Return [x, y] of the center of cell containing provided text 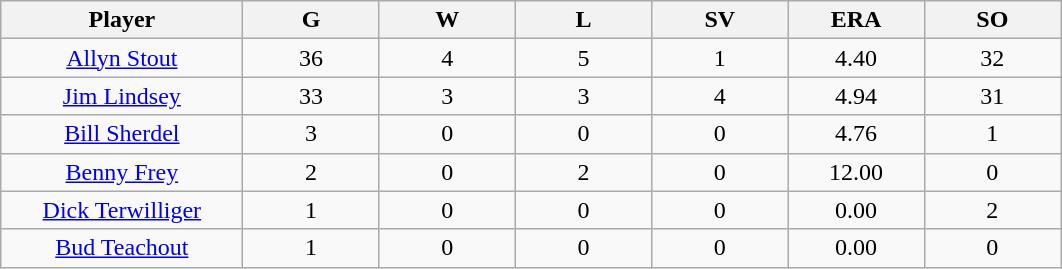
Player [122, 20]
Bud Teachout [122, 248]
ERA [856, 20]
W [447, 20]
Jim Lindsey [122, 96]
4.94 [856, 96]
5 [583, 58]
G [311, 20]
L [583, 20]
4.40 [856, 58]
4.76 [856, 134]
36 [311, 58]
Benny Frey [122, 172]
Allyn Stout [122, 58]
32 [992, 58]
SO [992, 20]
31 [992, 96]
12.00 [856, 172]
Dick Terwilliger [122, 210]
Bill Sherdel [122, 134]
33 [311, 96]
SV [720, 20]
